Provide the [x, y] coordinate of the cell's center where the given text is located.  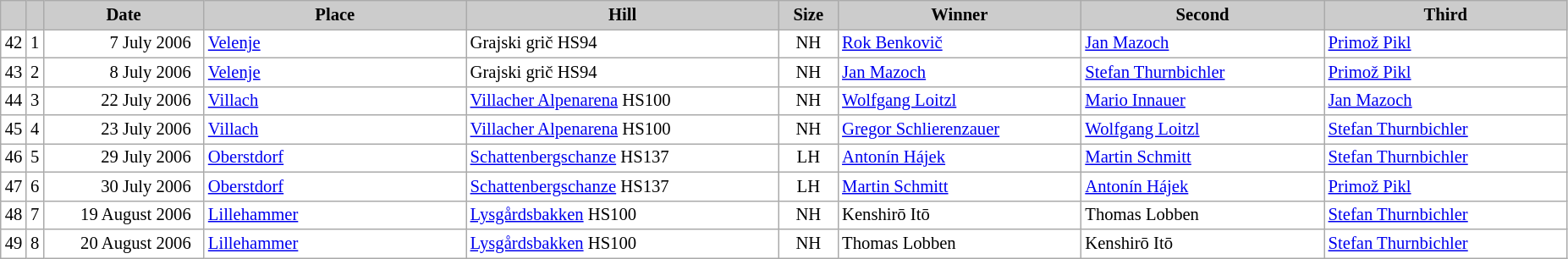
47 [14, 186]
30 July 2006 [124, 186]
1 [35, 43]
29 July 2006 [124, 157]
42 [14, 43]
48 [14, 215]
Second [1202, 14]
Rok Benkovič [960, 43]
43 [14, 72]
44 [14, 101]
Gregor Schlierenzauer [960, 129]
4 [35, 129]
Size [808, 14]
49 [14, 243]
6 [35, 186]
Hill [623, 14]
Third [1445, 14]
23 July 2006 [124, 129]
Mario Innauer [1202, 101]
7 July 2006 [124, 43]
7 [35, 215]
8 [35, 243]
Date [124, 14]
45 [14, 129]
46 [14, 157]
19 August 2006 [124, 215]
8 July 2006 [124, 72]
Place [335, 14]
Winner [960, 14]
20 August 2006 [124, 243]
22 July 2006 [124, 101]
5 [35, 157]
2 [35, 72]
3 [35, 101]
